Return [X, Y] of the center of cell containing provided text 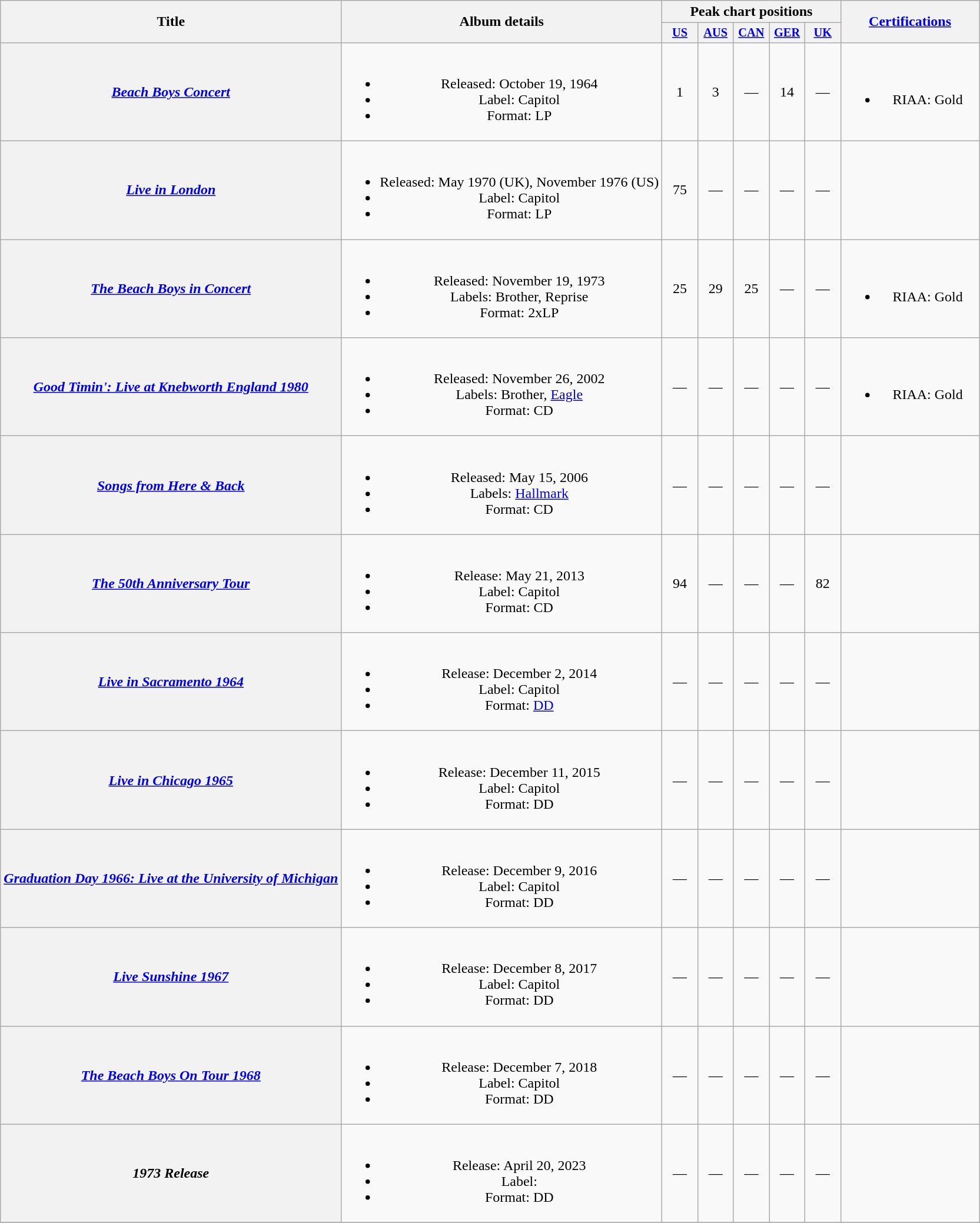
94 [680, 584]
Live Sunshine 1967 [171, 977]
Certifications [910, 22]
Live in Chicago 1965 [171, 780]
Live in London [171, 191]
Release: December 11, 2015Label: CapitolFormat: DD [501, 780]
Release: April 20, 2023Label:Format: DD [501, 1174]
Released: November 26, 2002Labels: Brother, EagleFormat: CD [501, 387]
82 [823, 584]
1973 Release [171, 1174]
Release: December 8, 2017Label: CapitolFormat: DD [501, 977]
US [680, 33]
Beach Boys Concert [171, 92]
Album details [501, 22]
Release: December 2, 2014Label: CapitolFormat: DD [501, 682]
Title [171, 22]
GER [788, 33]
Release: December 7, 2018Label: CapitolFormat: DD [501, 1075]
The 50th Anniversary Tour [171, 584]
The Beach Boys On Tour 1968 [171, 1075]
14 [788, 92]
Songs from Here & Back [171, 485]
AUS [716, 33]
The Beach Boys in Concert [171, 288]
75 [680, 191]
Released: October 19, 1964Label: CapitolFormat: LP [501, 92]
3 [716, 92]
Live in Sacramento 1964 [171, 682]
Graduation Day 1966: Live at the University of Michigan [171, 878]
CAN [751, 33]
Release: May 21, 2013Label: CapitolFormat: CD [501, 584]
Release: December 9, 2016Label: CapitolFormat: DD [501, 878]
Released: November 19, 1973Labels: Brother, RepriseFormat: 2xLP [501, 288]
29 [716, 288]
Good Timin': Live at Knebworth England 1980 [171, 387]
Peak chart positions [751, 12]
UK [823, 33]
Released: May 1970 (UK), November 1976 (US)Label: CapitolFormat: LP [501, 191]
Released: May 15, 2006Labels: HallmarkFormat: CD [501, 485]
1 [680, 92]
